Find where the given text appears and provide that cell's center as [X, Y] coordinate. 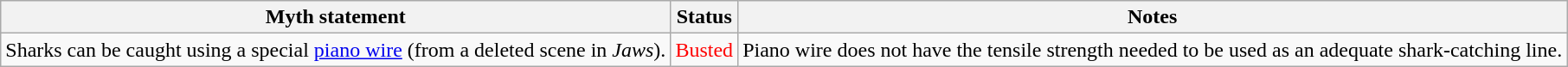
Piano wire does not have the tensile strength needed to be used as an adequate shark-catching line. [1153, 50]
Notes [1153, 17]
Myth statement [336, 17]
Sharks can be caught using a special piano wire (from a deleted scene in Jaws). [336, 50]
Busted [704, 50]
Status [704, 17]
